From the cell containing the given text, extract its center point as [x, y] coordinate. 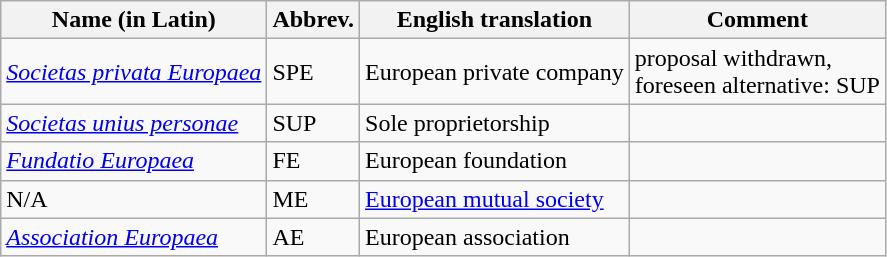
N/A [134, 199]
AE [314, 237]
European foundation [495, 161]
Association Europaea [134, 237]
Sole proprietorship [495, 123]
European private company [495, 72]
SPE [314, 72]
Societas unius personae [134, 123]
European association [495, 237]
SUP [314, 123]
European mutual society [495, 199]
ME [314, 199]
Name (in Latin) [134, 20]
Societas privata Europaea [134, 72]
Comment [757, 20]
Fundatio Europaea [134, 161]
Abbrev. [314, 20]
English translation [495, 20]
proposal withdrawn, foreseen alternative: SUP [757, 72]
FE [314, 161]
